Extract the [X, Y] coordinate from the center of the cell holding the provided text.  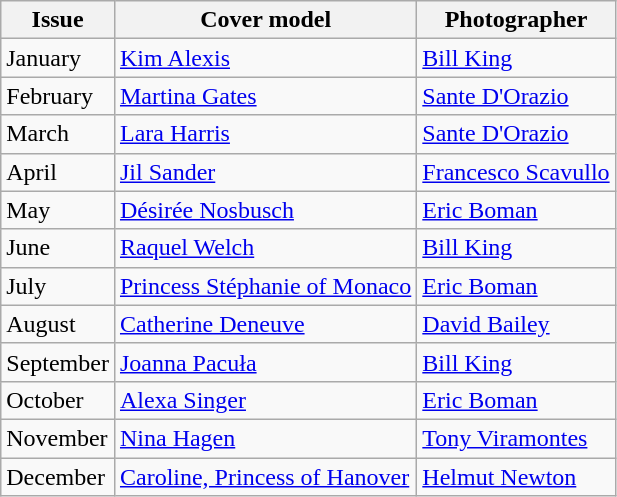
Raquel Welch [265, 248]
Cover model [265, 20]
October [58, 400]
December [58, 477]
Princess Stéphanie of Monaco [265, 286]
May [58, 210]
Photographer [516, 20]
Alexa Singer [265, 400]
Nina Hagen [265, 438]
Désirée Nosbusch [265, 210]
Martina Gates [265, 96]
David Bailey [516, 324]
June [58, 248]
January [58, 58]
July [58, 286]
Lara Harris [265, 134]
Kim Alexis [265, 58]
March [58, 134]
Tony Viramontes [516, 438]
November [58, 438]
April [58, 172]
August [58, 324]
Issue [58, 20]
Helmut Newton [516, 477]
Francesco Scavullo [516, 172]
February [58, 96]
Caroline, Princess of Hanover [265, 477]
Jil Sander [265, 172]
Catherine Deneuve [265, 324]
Joanna Pacuła [265, 362]
September [58, 362]
